Find where the given text appears and provide that cell's center as (X, Y) coordinate. 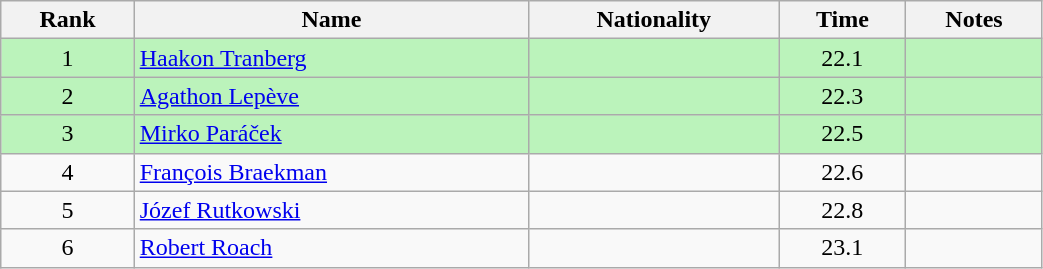
Józef Rutkowski (331, 210)
22.6 (842, 172)
6 (68, 248)
22.3 (842, 96)
1 (68, 58)
22.5 (842, 134)
Agathon Lepève (331, 96)
Time (842, 20)
23.1 (842, 248)
22.1 (842, 58)
22.8 (842, 210)
Robert Roach (331, 248)
2 (68, 96)
Mirko Paráček (331, 134)
5 (68, 210)
Nationality (654, 20)
Name (331, 20)
4 (68, 172)
Notes (974, 20)
Rank (68, 20)
Haakon Tranberg (331, 58)
François Braekman (331, 172)
3 (68, 134)
